Capture the cell that displays the provided text and extract its (x, y) central coordinate. 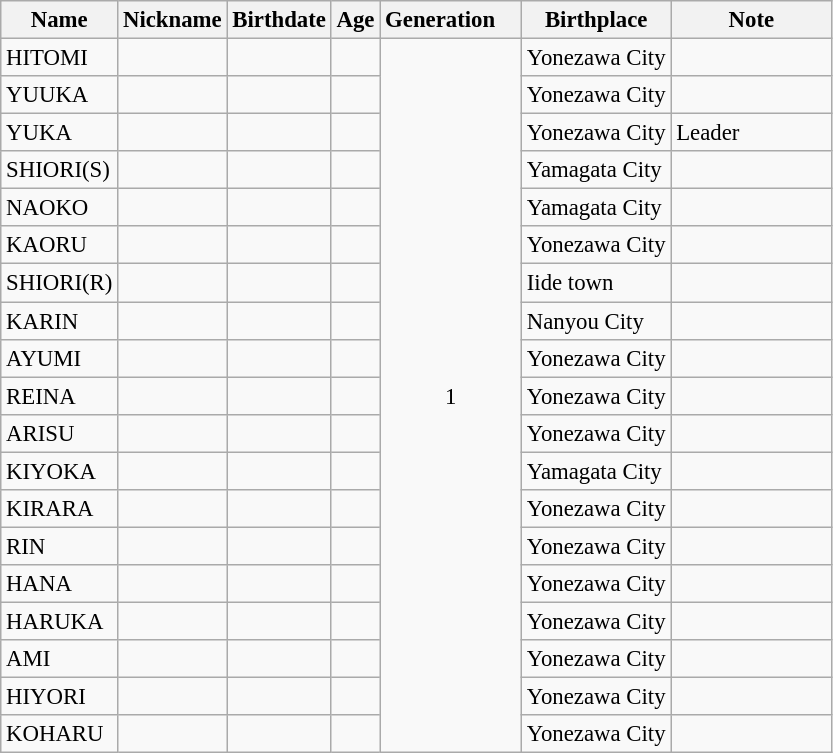
Age (356, 20)
KAORU (60, 245)
REINA (60, 396)
SHIORI(R) (60, 283)
Birthdate (279, 20)
HIYORI (60, 697)
NAOKO (60, 208)
Note (752, 20)
Leader (752, 133)
HITOMI (60, 58)
Generation (451, 20)
YUUKA (60, 95)
HARUKA (60, 621)
Name (60, 20)
RIN (60, 546)
YUKA (60, 133)
AMI (60, 659)
KIRARA (60, 509)
Nanyou City (596, 321)
ARISU (60, 433)
Birthplace (596, 20)
Nickname (172, 20)
HANA (60, 584)
KIYOKA (60, 471)
Iide town (596, 283)
KARIN (60, 321)
1 (451, 396)
AYUMI (60, 358)
SHIORI(S) (60, 170)
KOHARU (60, 734)
